Pinpoint the cell where the given text exists, returning its [x, y] midpoint coordinate. 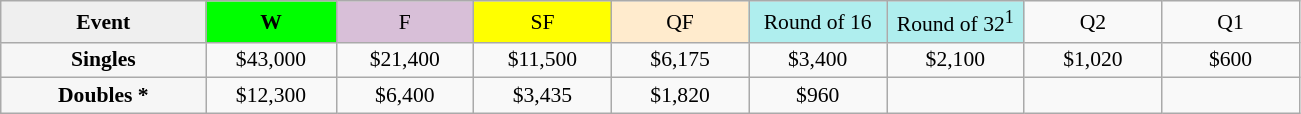
$3,435 [543, 96]
$2,100 [955, 60]
Singles [104, 60]
$600 [1231, 60]
Q1 [1231, 22]
Q2 [1093, 22]
W [271, 22]
Round of 16 [818, 22]
$6,400 [405, 96]
QF [680, 22]
Doubles * [104, 96]
$6,175 [680, 60]
$3,400 [818, 60]
Event [104, 22]
$12,300 [271, 96]
$43,000 [271, 60]
$1,820 [680, 96]
$1,020 [1093, 60]
$11,500 [543, 60]
F [405, 22]
$21,400 [405, 60]
Round of 321 [955, 22]
$960 [818, 96]
SF [543, 22]
